For the text-containing cell, return its midpoint in (x, y) coordinate format. 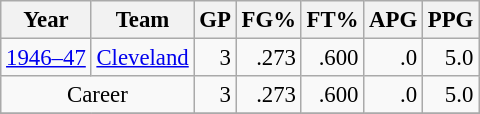
Cleveland (142, 58)
PPG (450, 20)
FT% (332, 20)
Team (142, 20)
Career (98, 95)
GP (215, 20)
1946–47 (46, 58)
FG% (268, 20)
Year (46, 20)
APG (394, 20)
